Provide the [X, Y] coordinate of the cell's center where the given text is located.  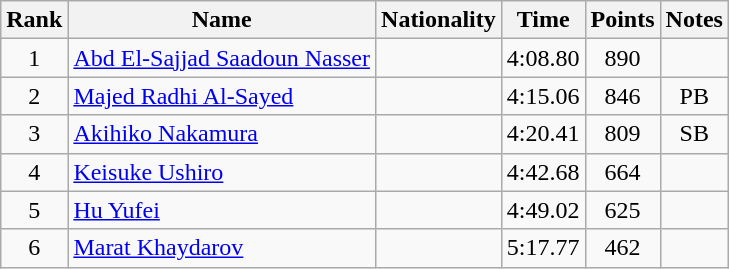
625 [622, 210]
664 [622, 172]
462 [622, 248]
Notes [694, 20]
4:20.41 [543, 134]
Time [543, 20]
809 [622, 134]
5:17.77 [543, 248]
Majed Radhi Al-Sayed [222, 96]
6 [34, 248]
4:42.68 [543, 172]
4:15.06 [543, 96]
Keisuke Ushiro [222, 172]
890 [622, 58]
4:49.02 [543, 210]
4 [34, 172]
1 [34, 58]
Akihiko Nakamura [222, 134]
4:08.80 [543, 58]
Hu Yufei [222, 210]
SB [694, 134]
846 [622, 96]
2 [34, 96]
Name [222, 20]
PB [694, 96]
3 [34, 134]
Rank [34, 20]
Nationality [439, 20]
5 [34, 210]
Points [622, 20]
Marat Khaydarov [222, 248]
Abd El-Sajjad Saadoun Nasser [222, 58]
